Provide the [X, Y] coordinate of the cell's center where the given text is located.  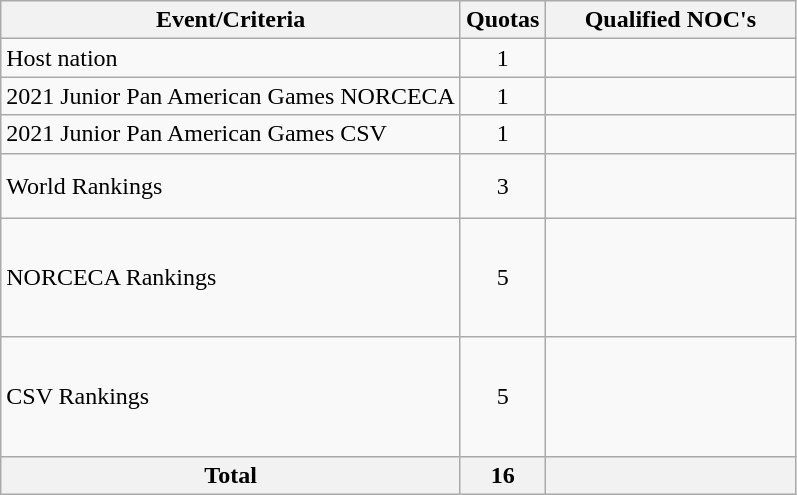
Qualified NOC's [670, 20]
Total [231, 475]
3 [502, 186]
NORCECA Rankings [231, 278]
16 [502, 475]
World Rankings [231, 186]
2021 Junior Pan American Games NORCECA [231, 96]
Host nation [231, 58]
Event/Criteria [231, 20]
Quotas [502, 20]
2021 Junior Pan American Games CSV [231, 134]
CSV Rankings [231, 396]
